Provide the [x, y] coordinate of the cell's center where the given text is located.  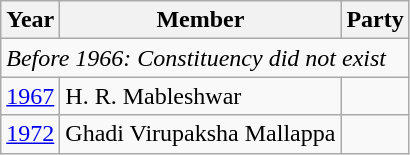
Year [30, 20]
1972 [30, 134]
Ghadi Virupaksha Mallappa [200, 134]
H. R. Mableshwar [200, 96]
Before 1966: Constituency did not exist [206, 58]
Member [200, 20]
1967 [30, 96]
Party [375, 20]
